Output the [x, y] coordinate of the center of the cell containing the given text.  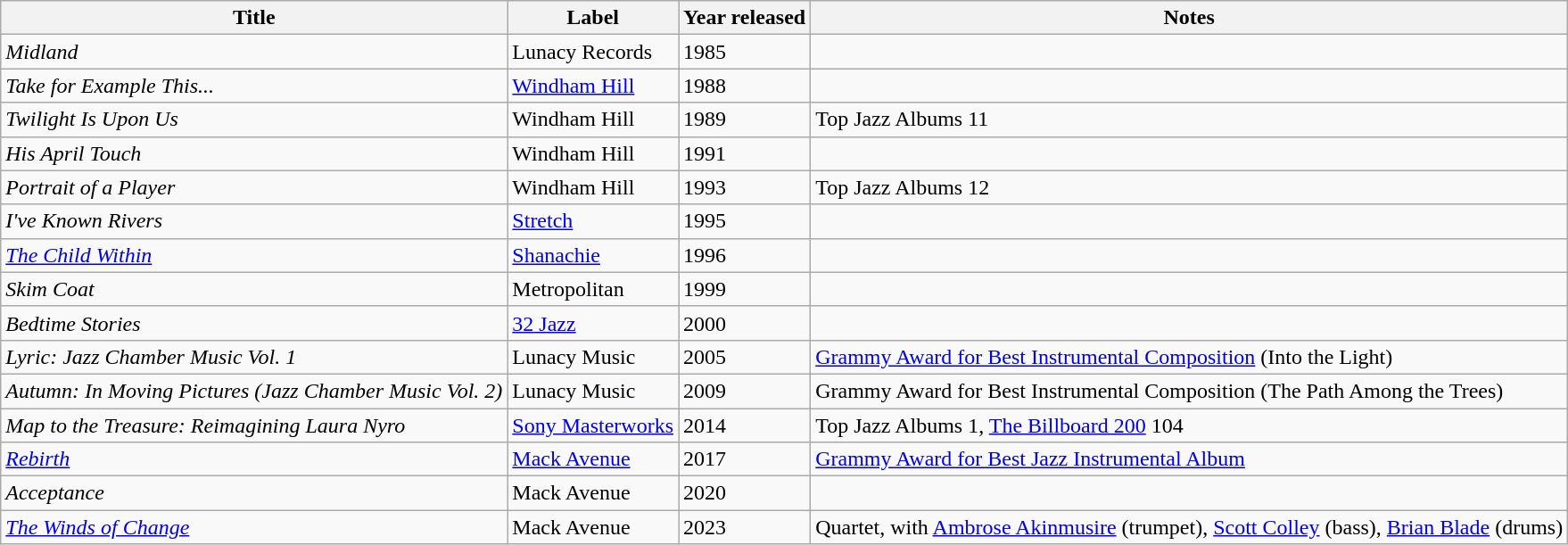
1991 [745, 153]
The Child Within [254, 255]
His April Touch [254, 153]
Autumn: In Moving Pictures (Jazz Chamber Music Vol. 2) [254, 391]
Stretch [593, 221]
2023 [745, 527]
2017 [745, 459]
Skim Coat [254, 289]
Title [254, 18]
Grammy Award for Best Jazz Instrumental Album [1190, 459]
2009 [745, 391]
Top Jazz Albums 1, The Billboard 200 104 [1190, 425]
Notes [1190, 18]
2020 [745, 493]
The Winds of Change [254, 527]
Lunacy Records [593, 52]
1985 [745, 52]
Midland [254, 52]
1993 [745, 187]
Top Jazz Albums 12 [1190, 187]
Twilight Is Upon Us [254, 120]
2014 [745, 425]
Bedtime Stories [254, 323]
Metropolitan [593, 289]
1989 [745, 120]
Sony Masterworks [593, 425]
Grammy Award for Best Instrumental Composition (The Path Among the Trees) [1190, 391]
1996 [745, 255]
Map to the Treasure: Reimagining Laura Nyro [254, 425]
Take for Example This... [254, 86]
Top Jazz Albums 11 [1190, 120]
Shanachie [593, 255]
Rebirth [254, 459]
Quartet, with Ambrose Akinmusire (trumpet), Scott Colley (bass), Brian Blade (drums) [1190, 527]
Acceptance [254, 493]
Year released [745, 18]
2000 [745, 323]
Portrait of a Player [254, 187]
Label [593, 18]
1999 [745, 289]
32 Jazz [593, 323]
1995 [745, 221]
2005 [745, 357]
Lyric: Jazz Chamber Music Vol. 1 [254, 357]
I've Known Rivers [254, 221]
1988 [745, 86]
Grammy Award for Best Instrumental Composition (Into the Light) [1190, 357]
